Identify which cell holds the provided text, then report its [X, Y] central coordinate. 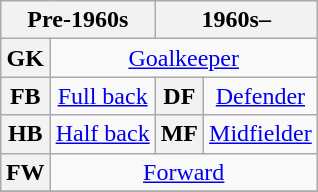
Forward [184, 172]
Goalkeeper [184, 58]
Half back [102, 134]
MF [179, 134]
1960s– [236, 20]
Midfielder [261, 134]
DF [179, 96]
FW [25, 172]
Defender [261, 96]
Pre-1960s [78, 20]
HB [25, 134]
GK [25, 58]
FB [25, 96]
Full back [102, 96]
